Identify which cell holds the provided text, then report its [X, Y] central coordinate. 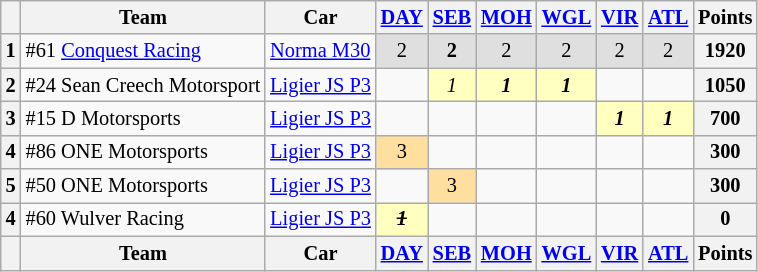
#60 Wulver Racing [144, 219]
#86 ONE Motorsports [144, 152]
1920 [725, 51]
0 [725, 219]
1050 [725, 85]
#24 Sean Creech Motorsport [144, 85]
700 [725, 118]
#61 Conquest Racing [144, 51]
5 [11, 186]
Norma M30 [320, 51]
#50 ONE Motorsports [144, 186]
#15 D Motorsports [144, 118]
